Provide the (x, y) coordinate of the cell's center where the given text is located.  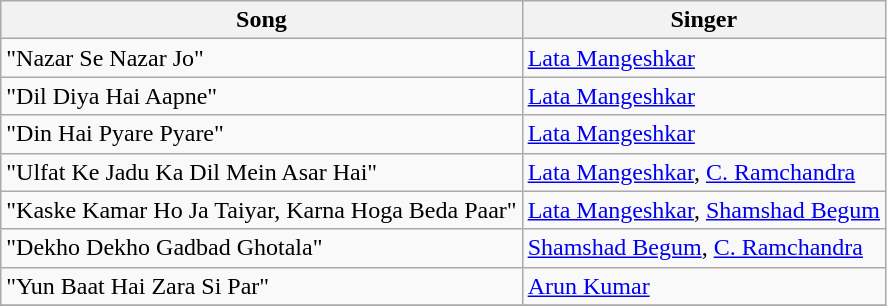
"Kaske Kamar Ho Ja Taiyar, Karna Hoga Beda Paar" (262, 210)
"Din Hai Pyare Pyare" (262, 134)
Singer (704, 20)
Song (262, 20)
"Nazar Se Nazar Jo" (262, 58)
Shamshad Begum, C. Ramchandra (704, 248)
"Yun Baat Hai Zara Si Par" (262, 286)
Lata Mangeshkar, C. Ramchandra (704, 172)
Lata Mangeshkar, Shamshad Begum (704, 210)
Arun Kumar (704, 286)
"Dil Diya Hai Aapne" (262, 96)
"Dekho Dekho Gadbad Ghotala" (262, 248)
"Ulfat Ke Jadu Ka Dil Mein Asar Hai" (262, 172)
